Provide the (x, y) coordinate of the cell's center where the given text is located.  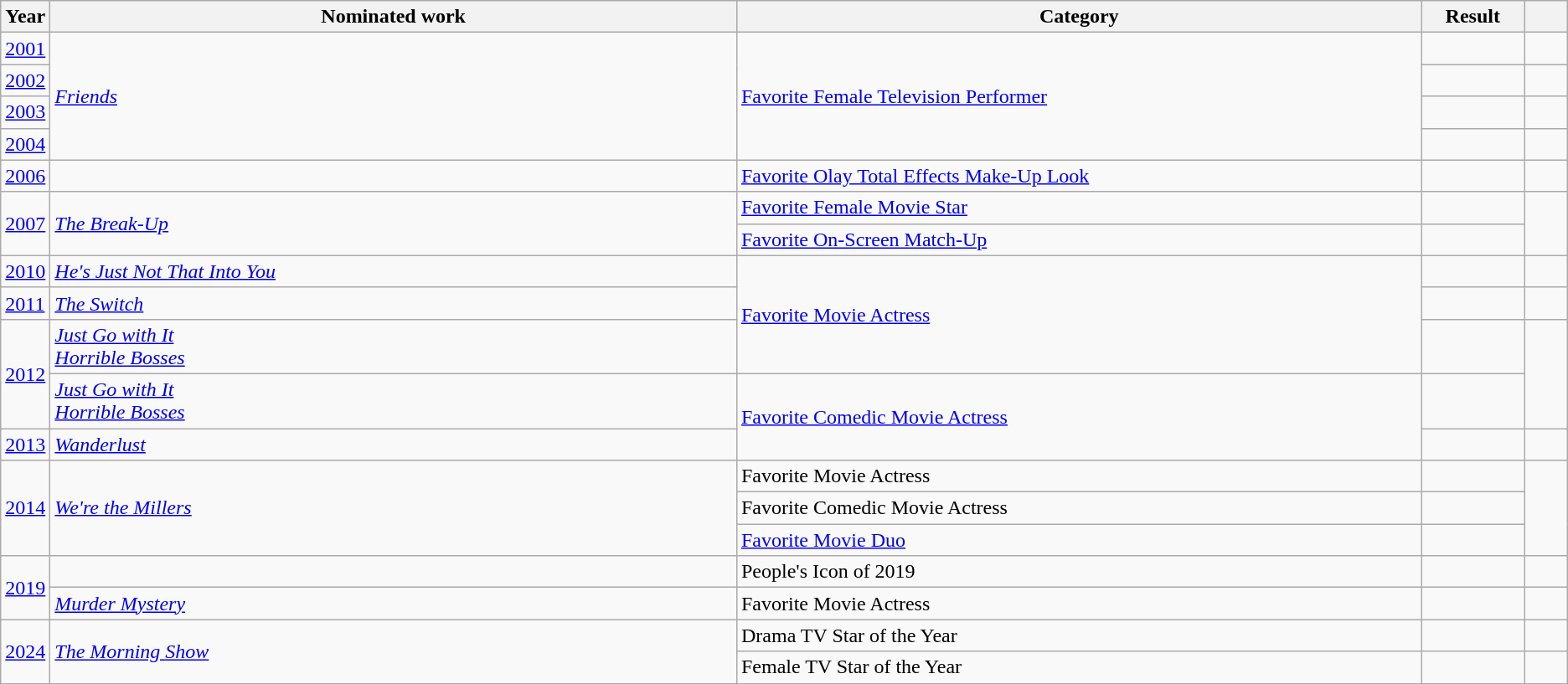
2012 (25, 373)
2004 (25, 144)
Nominated work (394, 17)
Favorite Female Movie Star (1079, 208)
Friends (394, 96)
2011 (25, 303)
2002 (25, 80)
People's Icon of 2019 (1079, 572)
The Morning Show (394, 651)
2010 (25, 271)
Favorite Movie Duo (1079, 540)
The Switch (394, 303)
Favorite On-Screen Match-Up (1079, 239)
Drama TV Star of the Year (1079, 635)
2013 (25, 445)
2014 (25, 508)
Favorite Olay Total Effects Make-Up Look (1079, 176)
Year (25, 17)
Result (1473, 17)
Wanderlust (394, 445)
2003 (25, 112)
2001 (25, 49)
He's Just Not That Into You (394, 271)
Category (1079, 17)
2024 (25, 651)
2019 (25, 588)
Murder Mystery (394, 604)
We're the Millers (394, 508)
2007 (25, 224)
The Break-Up (394, 224)
Female TV Star of the Year (1079, 667)
2006 (25, 176)
Favorite Female Television Performer (1079, 96)
